Return [x, y] of the center of cell containing provided text 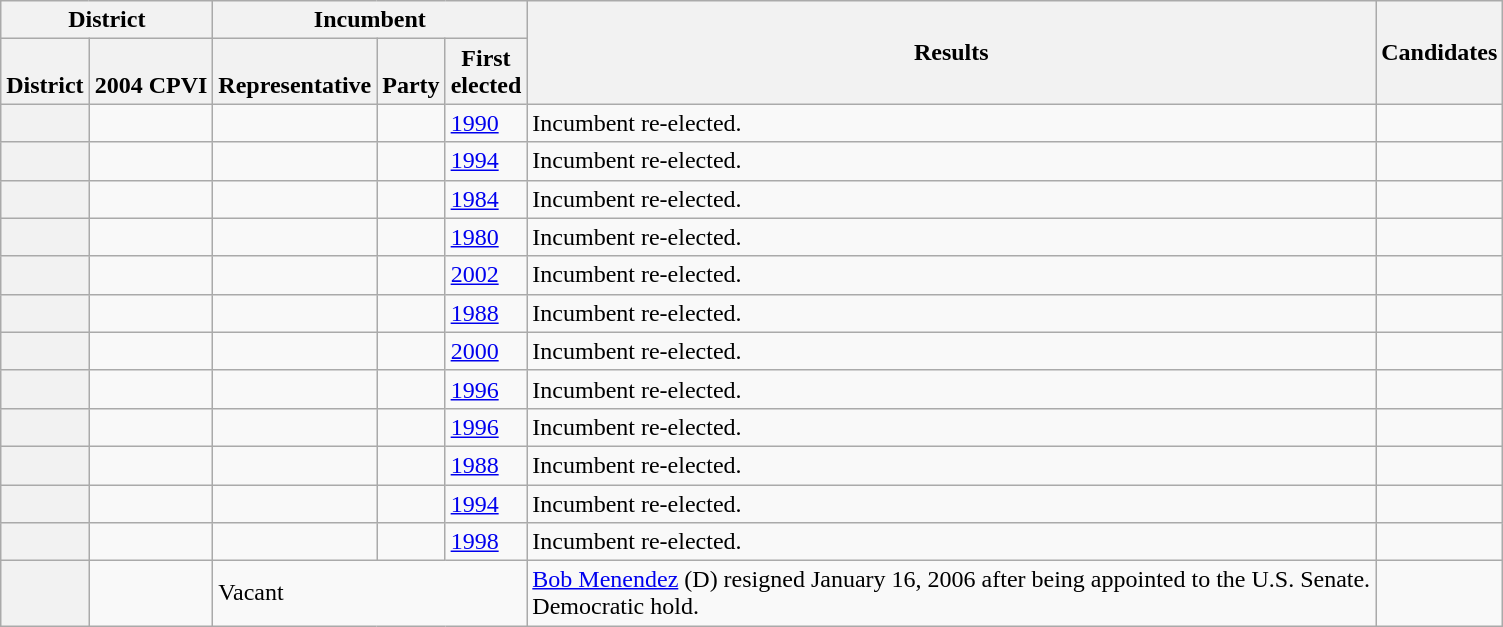
1990 [486, 123]
2002 [486, 275]
1998 [486, 542]
2004 CPVI [151, 72]
Party [411, 72]
Firstelected [486, 72]
Bob Menendez (D) resigned January 16, 2006 after being appointed to the U.S. Senate.Democratic hold. [952, 594]
Vacant [370, 594]
1984 [486, 199]
Candidates [1440, 52]
Representative [295, 72]
1980 [486, 237]
2000 [486, 351]
Results [952, 52]
Incumbent [370, 20]
